Pinpoint the cell where the given text exists, returning its (X, Y) midpoint coordinate. 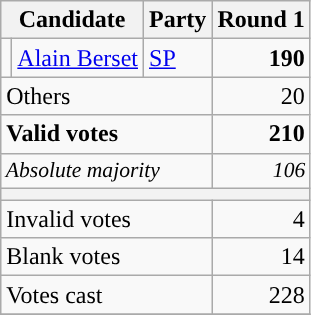
Alain Berset (78, 58)
Others (106, 96)
Blank votes (106, 257)
228 (261, 295)
Invalid votes (106, 219)
190 (261, 58)
Candidate (72, 20)
14 (261, 257)
210 (261, 134)
Votes cast (106, 295)
106 (261, 171)
SP (178, 58)
20 (261, 96)
Valid votes (106, 134)
Round 1 (261, 20)
Party (178, 20)
4 (261, 219)
Absolute majority (106, 171)
